Return the (X, Y) coordinate for the center point of the cell that contains the specified text.  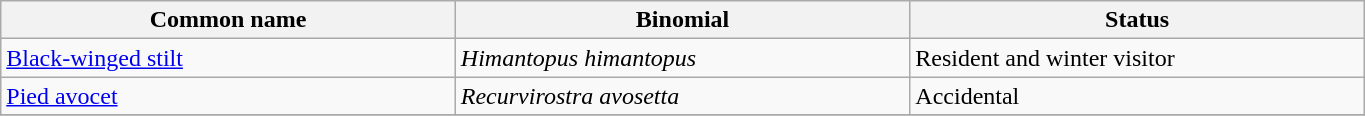
Black-winged stilt (228, 58)
Himantopus himantopus (682, 58)
Binomial (682, 20)
Status (1138, 20)
Common name (228, 20)
Recurvirostra avosetta (682, 96)
Pied avocet (228, 96)
Resident and winter visitor (1138, 58)
Accidental (1138, 96)
